Scan for the cell matching the given text and deliver its [x, y] coordinate at center. 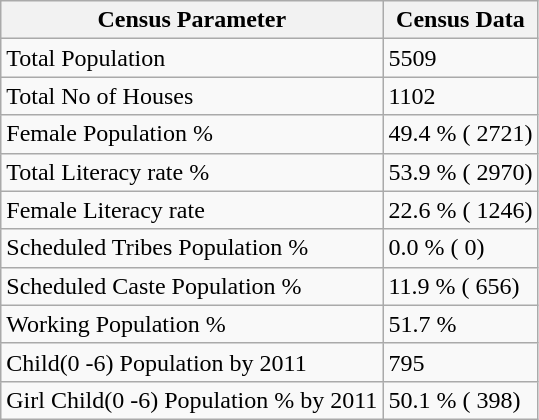
50.1 % ( 398) [460, 400]
Working Population % [192, 324]
51.7 % [460, 324]
Female Literacy rate [192, 210]
Census Parameter [192, 20]
5509 [460, 58]
11.9 % ( 656) [460, 286]
Child(0 -6) Population by 2011 [192, 362]
22.6 % ( 1246) [460, 210]
0.0 % ( 0) [460, 248]
Total Population [192, 58]
1102 [460, 96]
Total Literacy rate % [192, 172]
Scheduled Caste Population % [192, 286]
Census Data [460, 20]
49.4 % ( 2721) [460, 134]
Female Population % [192, 134]
Scheduled Tribes Population % [192, 248]
53.9 % ( 2970) [460, 172]
795 [460, 362]
Girl Child(0 -6) Population % by 2011 [192, 400]
Total No of Houses [192, 96]
